Determine the [X, Y] coordinate at the center of the cell enclosing the given text.  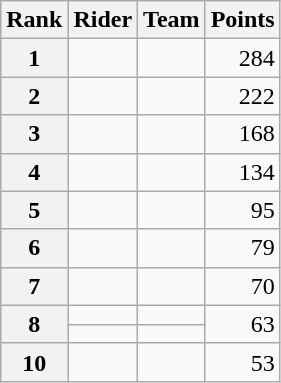
5 [34, 210]
Rank [34, 20]
3 [34, 134]
53 [242, 362]
63 [242, 324]
Points [242, 20]
70 [242, 286]
10 [34, 362]
2 [34, 96]
284 [242, 58]
Rider [103, 20]
8 [34, 324]
79 [242, 248]
1 [34, 58]
134 [242, 172]
6 [34, 248]
Team [172, 20]
4 [34, 172]
95 [242, 210]
168 [242, 134]
222 [242, 96]
7 [34, 286]
